Extract the [x, y] coordinate from the center of the cell holding the provided text.  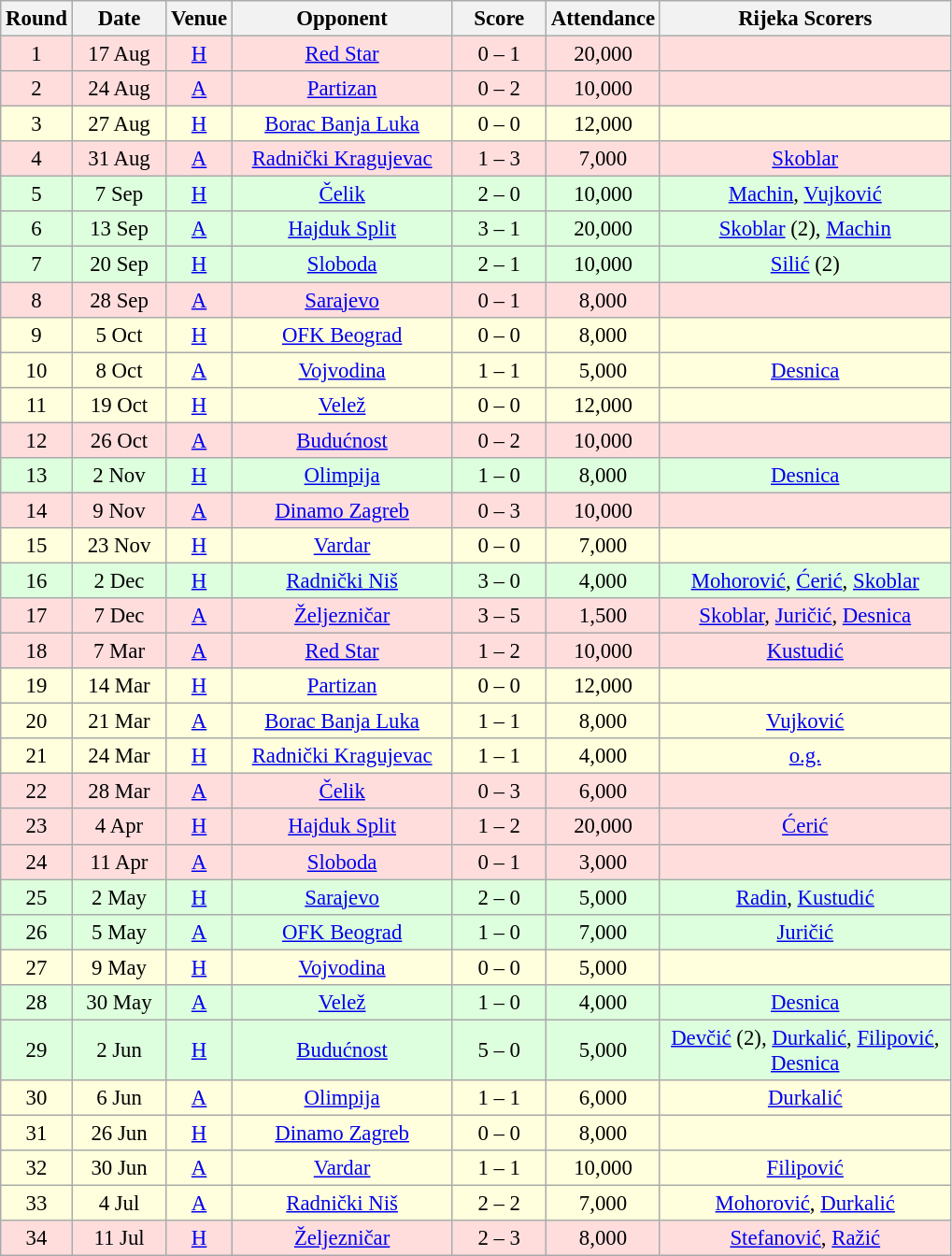
27 [36, 967]
19 [36, 686]
30 May [120, 1003]
11 Jul [120, 1238]
2 May [120, 897]
9 Nov [120, 510]
28 Mar [120, 792]
2 – 2 [499, 1204]
24 [36, 862]
Venue [200, 19]
21 [36, 756]
14 Mar [120, 686]
7 Dec [120, 616]
3,000 [604, 862]
15 [36, 546]
Juričić [805, 932]
24 Aug [120, 89]
Skoblar [805, 159]
7 Sep [120, 194]
5 May [120, 932]
4 Apr [120, 827]
2 – 1 [499, 264]
31 [36, 1133]
11 Apr [120, 862]
8 Oct [120, 370]
9 [36, 335]
17 Aug [120, 54]
4 [36, 159]
33 [36, 1204]
13 Sep [120, 229]
34 [36, 1238]
Radin, Kustudić [805, 897]
2 – 3 [499, 1238]
2 Nov [120, 476]
Mohorović, Durkalić [805, 1204]
o.g. [805, 756]
Opponent [342, 19]
16 [36, 580]
3 – 0 [499, 580]
Score [499, 19]
Silić (2) [805, 264]
Mohorović, Ćerić, Skoblar [805, 580]
20 [36, 721]
5 – 0 [499, 1050]
26 Jun [120, 1133]
7 Mar [120, 651]
23 [36, 827]
Ćerić [805, 827]
3 – 5 [499, 616]
24 Mar [120, 756]
1 – 3 [499, 159]
28 Sep [120, 300]
5 [36, 194]
26 [36, 932]
29 [36, 1050]
3 [36, 124]
Date [120, 19]
32 [36, 1168]
Filipović [805, 1168]
2 Dec [120, 580]
6 [36, 229]
17 [36, 616]
Skoblar (2), Machin [805, 229]
14 [36, 510]
Kustudić [805, 651]
19 Oct [120, 405]
11 [36, 405]
6 Jun [120, 1098]
7 [36, 264]
Round [36, 19]
30 Jun [120, 1168]
2 [36, 89]
3 – 1 [499, 229]
26 Oct [120, 440]
23 Nov [120, 546]
21 Mar [120, 721]
Vujković [805, 721]
Stefanović, Ražić [805, 1238]
1,500 [604, 616]
2 Jun [120, 1050]
13 [36, 476]
18 [36, 651]
Skoblar, Juričić, Desnica [805, 616]
28 [36, 1003]
10 [36, 370]
8 [36, 300]
1 [36, 54]
30 [36, 1098]
12 [36, 440]
31 Aug [120, 159]
25 [36, 897]
4 Jul [120, 1204]
27 Aug [120, 124]
20 Sep [120, 264]
5 Oct [120, 335]
Durkalić [805, 1098]
Attendance [604, 19]
Rijeka Scorers [805, 19]
Machin, Vujković [805, 194]
Devčić (2), Durkalić, Filipović, Desnica [805, 1050]
9 May [120, 967]
22 [36, 792]
